Search for the cell housing the specified text and yield its (X, Y) center coordinate. 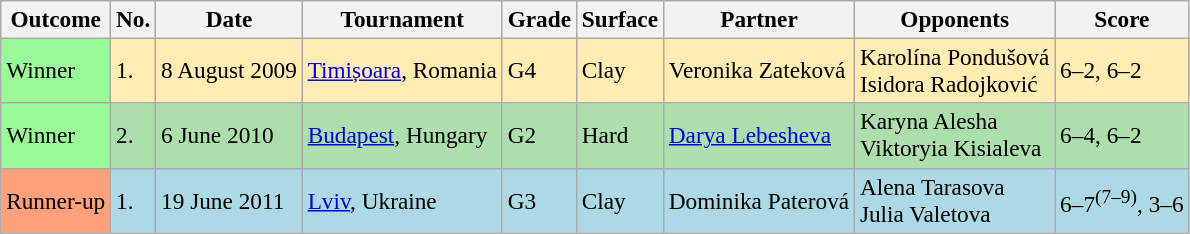
2. (134, 136)
Budapest, Hungary (402, 136)
Darya Lebesheva (758, 136)
8 August 2009 (230, 70)
Surface (620, 19)
Date (230, 19)
Score (1122, 19)
Veronika Zateková (758, 70)
6–2, 6–2 (1122, 70)
19 June 2011 (230, 200)
Hard (620, 136)
Karolína Pondušová Isidora Radojković (955, 70)
Grade (539, 19)
Alena Tarasova Julia Valetova (955, 200)
Dominika Paterová (758, 200)
6 June 2010 (230, 136)
Runner-up (56, 200)
Opponents (955, 19)
6–7(7–9), 3–6 (1122, 200)
Timișoara, Romania (402, 70)
Lviv, Ukraine (402, 200)
6–4, 6–2 (1122, 136)
G4 (539, 70)
No. (134, 19)
Outcome (56, 19)
G3 (539, 200)
Tournament (402, 19)
G2 (539, 136)
Karyna Alesha Viktoryia Kisialeva (955, 136)
Partner (758, 19)
